Pinpoint the cell where the given text exists, returning its [x, y] midpoint coordinate. 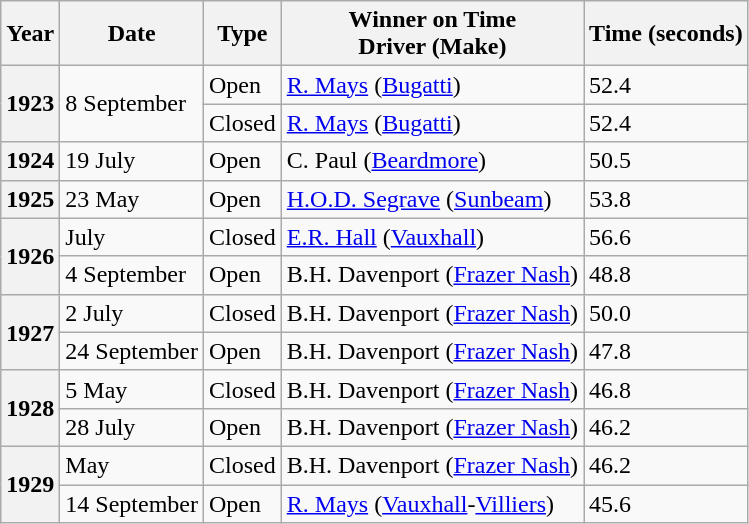
1924 [30, 161]
24 September [132, 351]
2 July [132, 313]
1929 [30, 484]
Time (seconds) [666, 34]
Type [243, 34]
C. Paul (Beardmore) [432, 161]
1926 [30, 256]
8 September [132, 104]
28 July [132, 427]
4 September [132, 275]
E.R. Hall (Vauxhall) [432, 237]
56.6 [666, 237]
H.O.D. Segrave (Sunbeam) [432, 199]
1925 [30, 199]
1923 [30, 104]
1927 [30, 332]
14 September [132, 503]
May [132, 465]
53.8 [666, 199]
45.6 [666, 503]
50.5 [666, 161]
R. Mays (Vauxhall-Villiers) [432, 503]
Winner on Time Driver (Make) [432, 34]
23 May [132, 199]
1928 [30, 408]
Date [132, 34]
46.8 [666, 389]
19 July [132, 161]
48.8 [666, 275]
Year [30, 34]
5 May [132, 389]
July [132, 237]
50.0 [666, 313]
47.8 [666, 351]
